Determine the (x, y) coordinate at the center of the cell enclosing the given text.  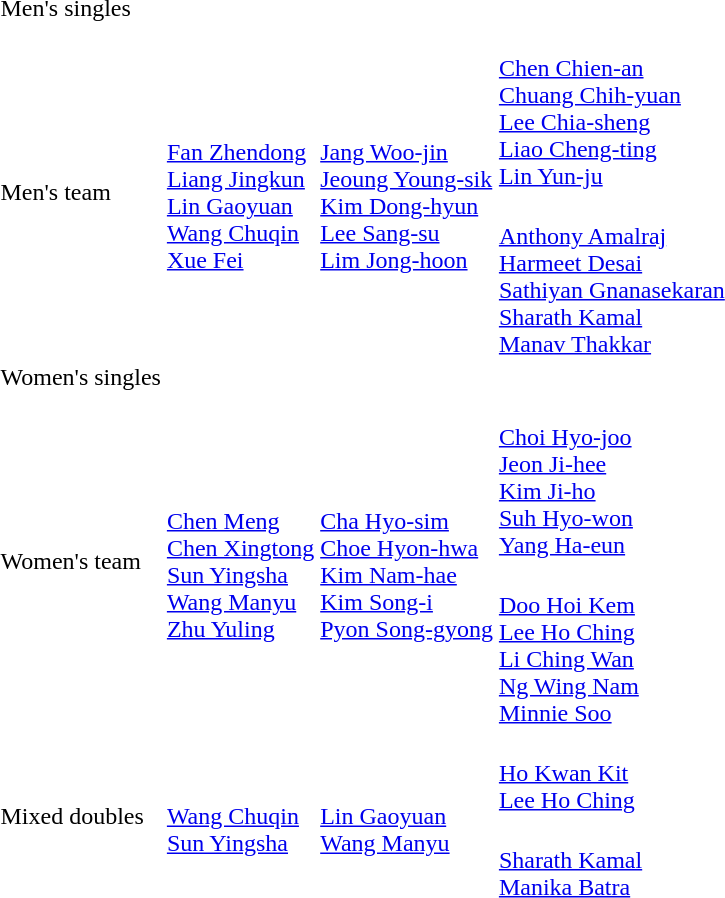
Chen MengChen XingtongSun YingshaWang ManyuZhu Yuling (240, 562)
Fan ZhendongLiang JingkunLin GaoyuanWang ChuqinXue Fei (240, 192)
Jang Woo-jinJeoung Young-sikKim Dong-hyunLee Sang-suLim Jong-hoon (407, 192)
Cha Hyo-simChoe Hyon-hwaKim Nam-haeKim Song-iPyon Song-gyong (407, 562)
